Locate the cell with the specified text and output its (x, y) center coordinate. 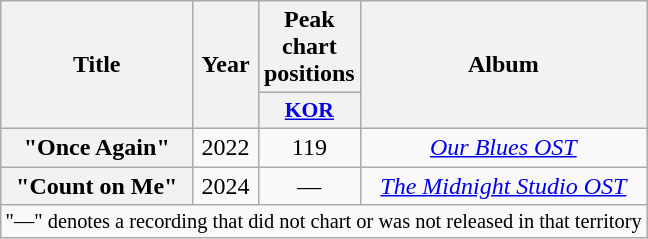
Album (503, 65)
KOR (309, 111)
Peak chartpositions (309, 47)
"Count on Me" (97, 185)
— (309, 185)
The Midnight Studio OST (503, 185)
"—" denotes a recording that did not chart or was not released in that territory (324, 222)
2022 (226, 147)
Our Blues OST (503, 147)
Year (226, 65)
"Once Again" (97, 147)
119 (309, 147)
Title (97, 65)
2024 (226, 185)
